Output the (x, y) coordinate of the center of the cell containing the given text.  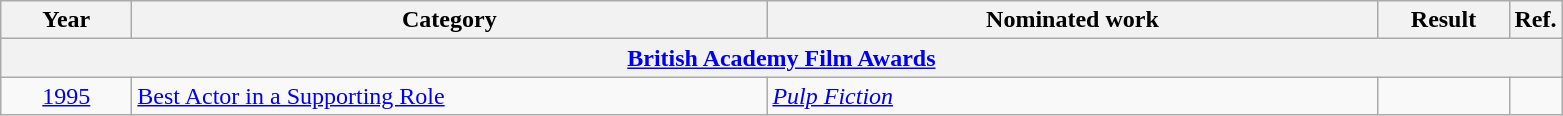
Pulp Fiction (1072, 96)
Nominated work (1072, 20)
Year (66, 20)
Category (450, 20)
Best Actor in a Supporting Role (450, 96)
1995 (66, 96)
Ref. (1536, 20)
British Academy Film Awards (782, 58)
Result (1444, 20)
